Capture the cell that displays the provided text and extract its (x, y) central coordinate. 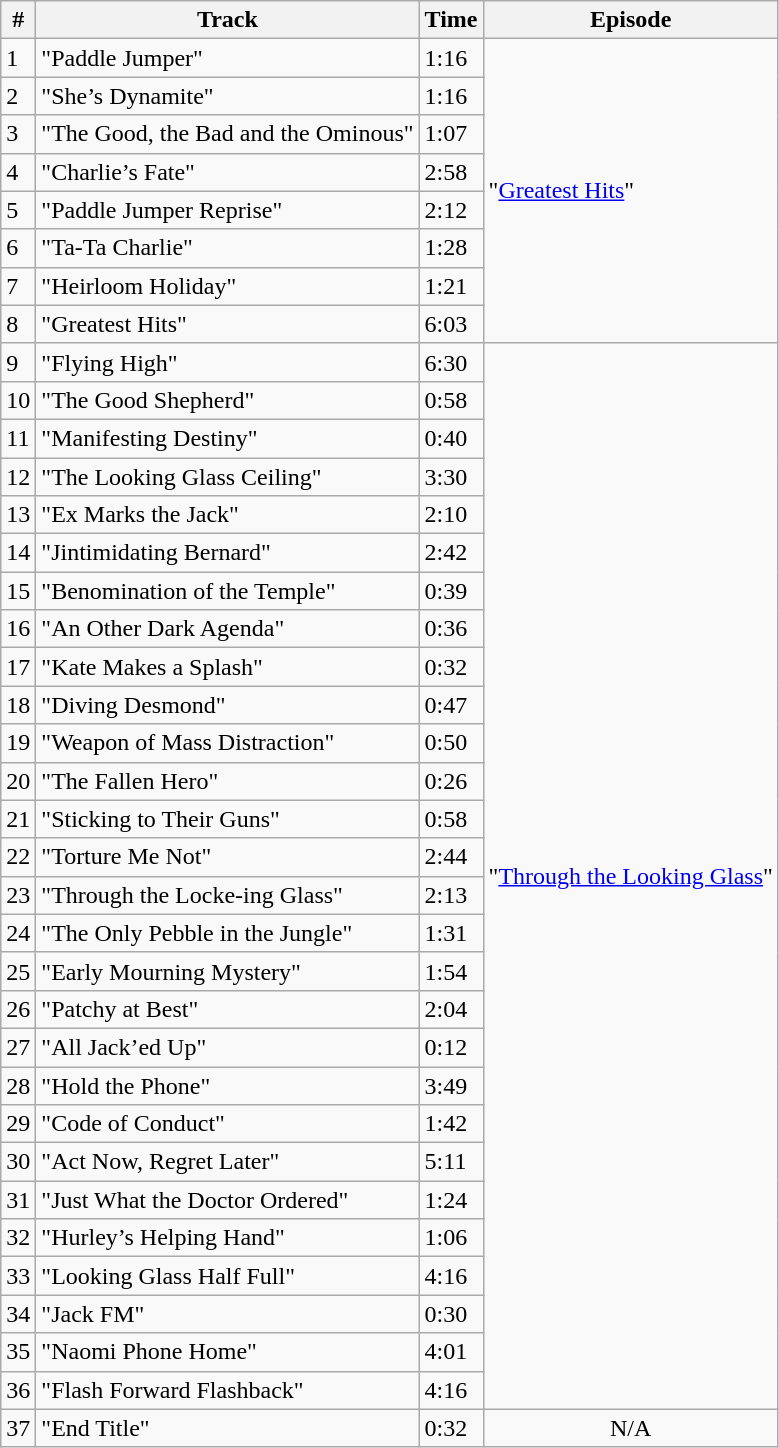
8 (18, 324)
N/A (630, 1428)
# (18, 20)
35 (18, 1352)
"Paddle Jumper Reprise" (228, 210)
"She’s Dynamite" (228, 96)
7 (18, 286)
3 (18, 134)
15 (18, 591)
"Diving Desmond" (228, 705)
16 (18, 629)
2:58 (451, 172)
1:28 (451, 248)
Track (228, 20)
4 (18, 172)
6:30 (451, 362)
6 (18, 248)
1:07 (451, 134)
"Early Mourning Mystery" (228, 971)
0:50 (451, 743)
11 (18, 438)
"The Only Pebble in the Jungle" (228, 933)
2:44 (451, 857)
3:30 (451, 477)
Episode (630, 20)
0:36 (451, 629)
"End Title" (228, 1428)
1 (18, 58)
"Through the Looking Glass" (630, 876)
17 (18, 667)
32 (18, 1238)
"Ex Marks the Jack" (228, 515)
"Kate Makes a Splash" (228, 667)
"Act Now, Regret Later" (228, 1162)
27 (18, 1047)
1:42 (451, 1124)
"Torture Me Not" (228, 857)
21 (18, 819)
2:13 (451, 895)
0:26 (451, 781)
18 (18, 705)
13 (18, 515)
"Just What the Doctor Ordered" (228, 1200)
9 (18, 362)
"Sticking to Their Guns" (228, 819)
3:49 (451, 1085)
1:06 (451, 1238)
0:47 (451, 705)
12 (18, 477)
"Benomination of the Temple" (228, 591)
23 (18, 895)
"Weapon of Mass Distraction" (228, 743)
29 (18, 1124)
"Looking Glass Half Full" (228, 1276)
34 (18, 1314)
"Charlie’s Fate" (228, 172)
1:21 (451, 286)
"Code of Conduct" (228, 1124)
0:40 (451, 438)
"Naomi Phone Home" (228, 1352)
25 (18, 971)
26 (18, 1009)
33 (18, 1276)
1:54 (451, 971)
2:42 (451, 553)
"Flash Forward Flashback" (228, 1390)
"Flying High" (228, 362)
"The Good Shepherd" (228, 400)
31 (18, 1200)
36 (18, 1390)
"Through the Locke-ing Glass" (228, 895)
"Jack FM" (228, 1314)
"The Good, the Bad and the Ominous" (228, 134)
"Paddle Jumper" (228, 58)
2:10 (451, 515)
10 (18, 400)
0:12 (451, 1047)
"Hurley’s Helping Hand" (228, 1238)
0:39 (451, 591)
4:01 (451, 1352)
"Jintimidating Bernard" (228, 553)
"The Looking Glass Ceiling" (228, 477)
Time (451, 20)
"All Jack’ed Up" (228, 1047)
37 (18, 1428)
19 (18, 743)
30 (18, 1162)
0:30 (451, 1314)
1:31 (451, 933)
22 (18, 857)
"Ta-Ta Charlie" (228, 248)
28 (18, 1085)
"Patchy at Best" (228, 1009)
"Hold the Phone" (228, 1085)
20 (18, 781)
1:24 (451, 1200)
"An Other Dark Agenda" (228, 629)
14 (18, 553)
2:12 (451, 210)
24 (18, 933)
2 (18, 96)
2:04 (451, 1009)
5:11 (451, 1162)
6:03 (451, 324)
"The Fallen Hero" (228, 781)
"Heirloom Holiday" (228, 286)
5 (18, 210)
"Manifesting Destiny" (228, 438)
